Extract the [x, y] coordinate from the center of the cell holding the provided text.  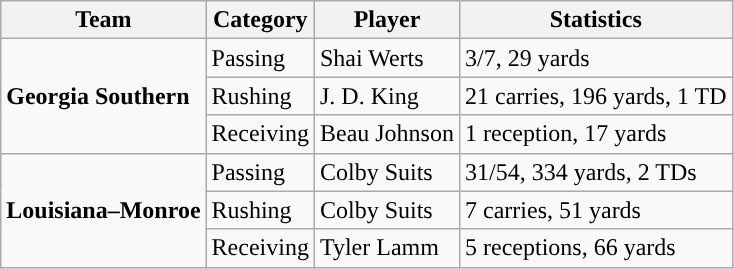
Georgia Southern [104, 96]
1 reception, 17 yards [596, 134]
Team [104, 20]
7 carries, 51 yards [596, 210]
Shai Werts [386, 58]
Louisiana–Monroe [104, 210]
3/7, 29 yards [596, 58]
Beau Johnson [386, 134]
Player [386, 20]
5 receptions, 66 yards [596, 248]
J. D. King [386, 96]
Statistics [596, 20]
Tyler Lamm [386, 248]
21 carries, 196 yards, 1 TD [596, 96]
Category [260, 20]
31/54, 334 yards, 2 TDs [596, 172]
